From the cell containing the given text, extract its center point as [X, Y] coordinate. 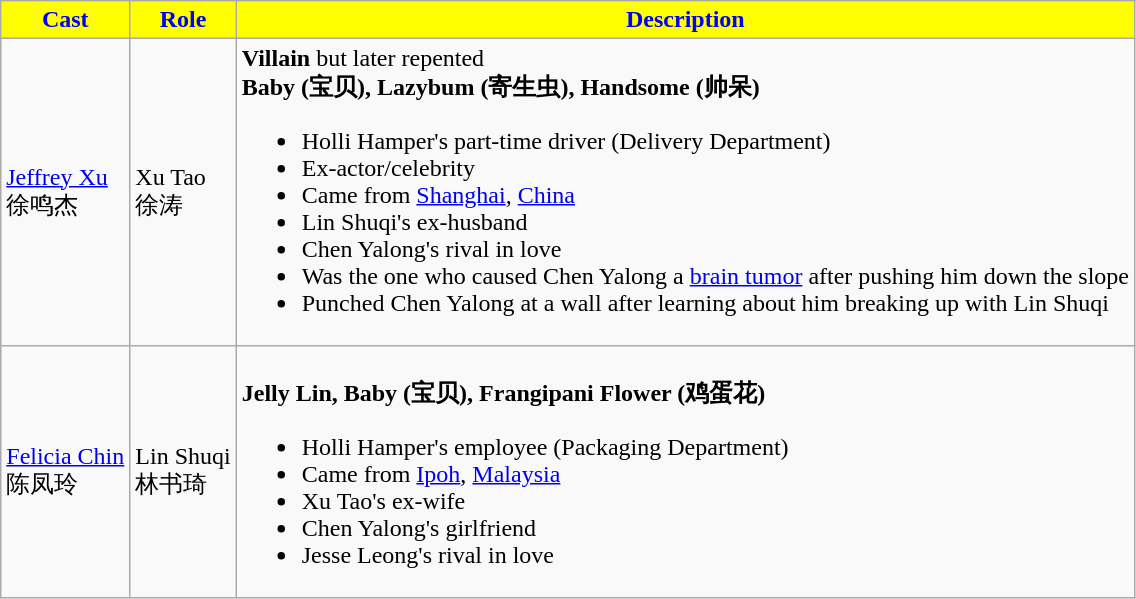
Lin Shuqi 林书琦 [183, 472]
Cast [66, 20]
Role [183, 20]
Jeffrey Xu 徐鸣杰 [66, 192]
Description [685, 20]
Felicia Chin 陈凤玲 [66, 472]
Xu Tao 徐涛 [183, 192]
